Return (X, Y) of the center of cell containing provided text 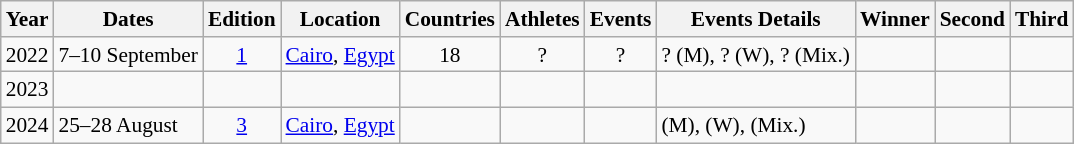
Winner (895, 19)
18 (450, 55)
2023 (28, 90)
Athletes (542, 19)
Third (1042, 19)
1 (242, 55)
Dates (128, 19)
Edition (242, 19)
Events (621, 19)
2024 (28, 126)
3 (242, 126)
Second (972, 19)
Events Details (756, 19)
2022 (28, 55)
? (M), ? (W), ? (Mix.) (756, 55)
(M), (W), (Mix.) (756, 126)
Countries (450, 19)
Year (28, 19)
7–10 September (128, 55)
Location (340, 19)
25–28 August (128, 126)
